From the cell containing the given text, extract its center point as (X, Y) coordinate. 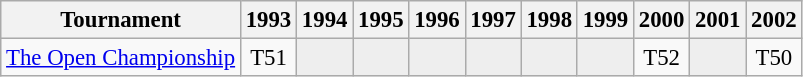
T51 (268, 58)
2000 (661, 20)
2001 (718, 20)
1996 (437, 20)
1997 (493, 20)
T50 (774, 58)
The Open Championship (121, 58)
T52 (661, 58)
1995 (381, 20)
2002 (774, 20)
Tournament (121, 20)
1993 (268, 20)
1998 (549, 20)
1994 (325, 20)
1999 (605, 20)
